Return the [x, y] coordinate for the center point of the cell that contains the specified text.  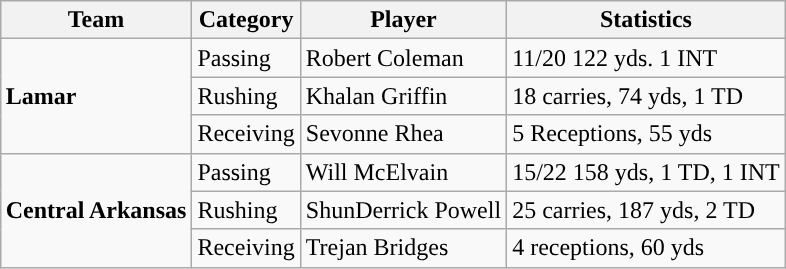
4 receptions, 60 yds [646, 248]
Robert Coleman [403, 58]
ShunDerrick Powell [403, 210]
Category [246, 20]
5 Receptions, 55 yds [646, 134]
Team [96, 20]
Will McElvain [403, 172]
Central Arkansas [96, 210]
25 carries, 187 yds, 2 TD [646, 210]
Khalan Griffin [403, 96]
Lamar [96, 96]
15/22 158 yds, 1 TD, 1 INT [646, 172]
Sevonne Rhea [403, 134]
Statistics [646, 20]
Player [403, 20]
18 carries, 74 yds, 1 TD [646, 96]
11/20 122 yds. 1 INT [646, 58]
Trejan Bridges [403, 248]
